Capture the cell that displays the provided text and extract its (x, y) central coordinate. 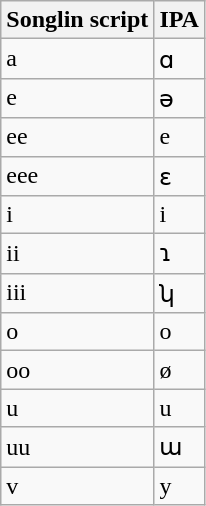
v (78, 485)
a (78, 59)
uu (78, 447)
ɑ (180, 59)
IPA (180, 20)
Songlin script (78, 20)
ɛ (180, 176)
eee (78, 176)
ɯ (180, 447)
ʮ (180, 293)
ɿ (180, 254)
iii (78, 293)
ə (180, 98)
ø (180, 370)
y (180, 485)
ee (78, 137)
oo (78, 370)
ii (78, 254)
